Scan for the cell matching the given text and deliver its [X, Y] coordinate at center. 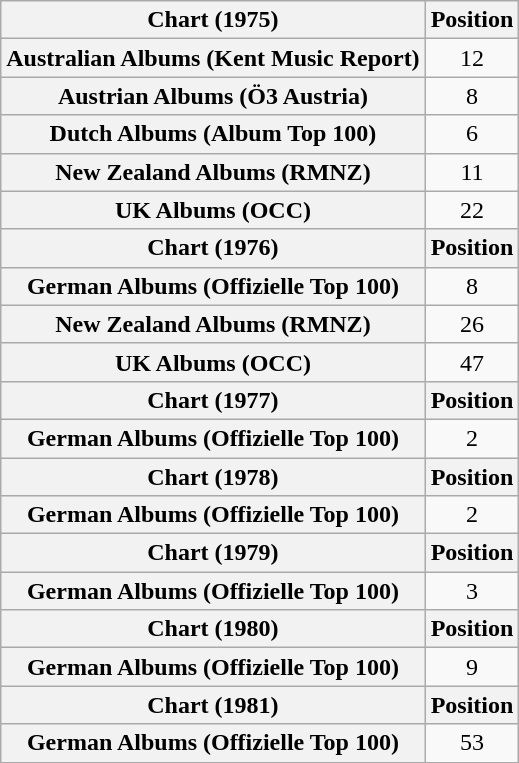
11 [472, 172]
47 [472, 362]
9 [472, 667]
Australian Albums (Kent Music Report) [213, 58]
Chart (1980) [213, 629]
6 [472, 134]
Chart (1975) [213, 20]
22 [472, 210]
Chart (1979) [213, 553]
Chart (1981) [213, 705]
Austrian Albums (Ö3 Austria) [213, 96]
12 [472, 58]
Dutch Albums (Album Top 100) [213, 134]
26 [472, 324]
Chart (1977) [213, 400]
53 [472, 743]
Chart (1976) [213, 248]
Chart (1978) [213, 477]
3 [472, 591]
